Determine the (X, Y) coordinate at the center of the cell enclosing the given text.  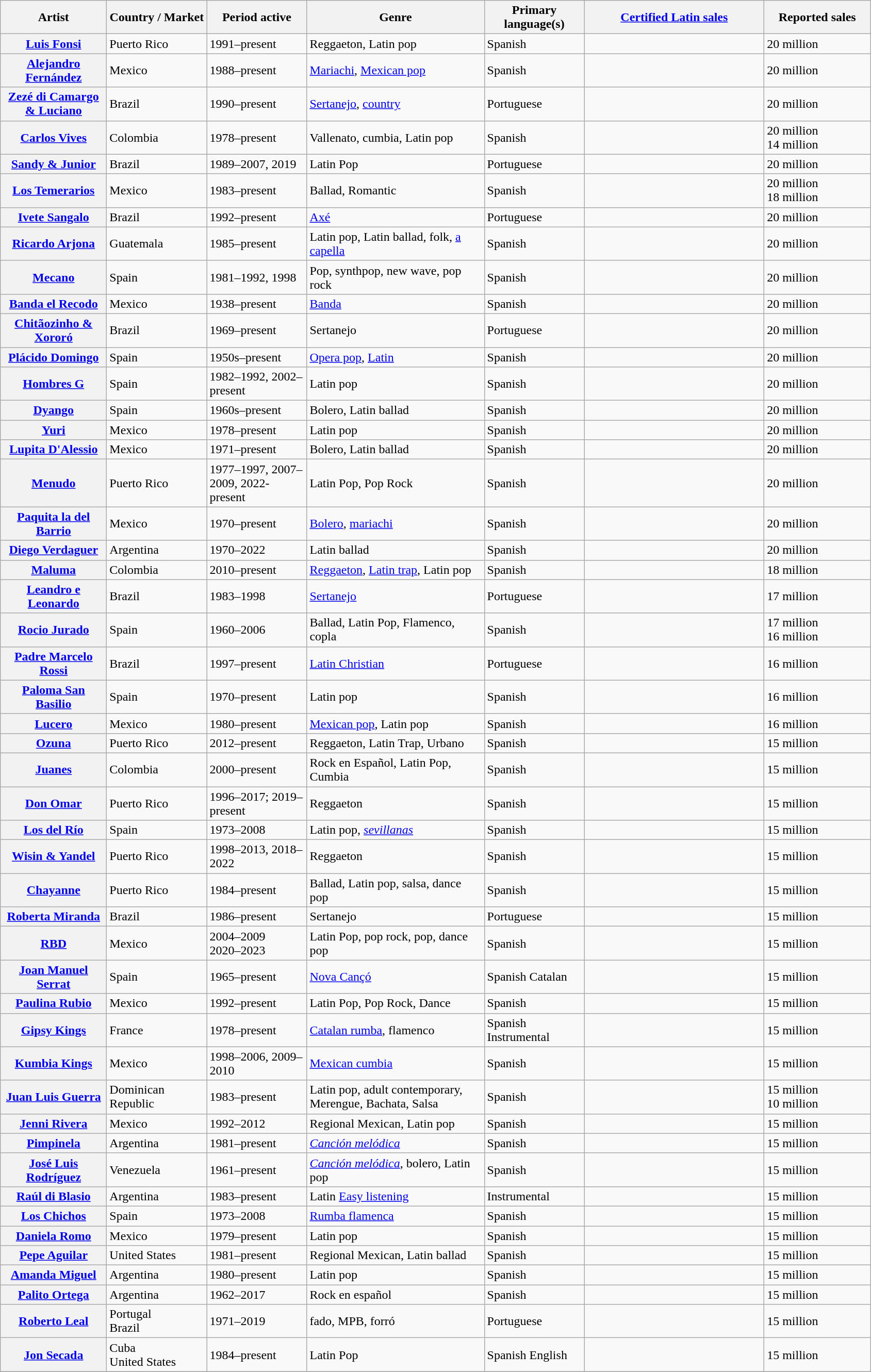
Don Omar (54, 803)
Daniela Romo (54, 1236)
Mecano (54, 277)
1962–2017 (257, 1295)
1986–present (257, 917)
20 million14 million (817, 137)
Lucero (54, 723)
2010–present (257, 570)
1971–2019 (257, 1321)
Reggaeton, Latin Trap, Urbano (396, 743)
1997–present (257, 663)
Ivete Sangalo (54, 217)
Regional Mexican, Latin ballad (396, 1255)
Paulina Rubio (54, 1003)
Paloma San Basilio (54, 697)
1989–2007, 2019 (257, 164)
Paquita la del Barrio (54, 524)
Joan Manuel Serrat (54, 977)
Pimpinela (54, 1143)
Instrumental (534, 1196)
Ricardo Arjona (54, 243)
Artist (54, 18)
Catalan rumba, flamenco (396, 1030)
1961–present (257, 1169)
1991–present (257, 44)
Guatemala (157, 243)
Maluma (54, 570)
1998–2013, 2018–2022 (257, 857)
Rumba flamenca (396, 1216)
CubaUnited States (157, 1355)
2012–present (257, 743)
Venezuela (157, 1169)
Latin pop, sevillanas (396, 830)
Dyango (54, 410)
Latin Pop, pop rock, pop, dance pop (396, 944)
1981–1992, 1998 (257, 277)
1979–present (257, 1236)
Pop, synthpop, new wave, pop rock (396, 277)
Certified Latin sales (675, 18)
Regional Mexican, Latin pop (396, 1123)
Spanish English (534, 1355)
Spanish Catalan (534, 977)
Sandy & Junior (54, 164)
Carlos Vives (54, 137)
Lupita D'Alessio (54, 450)
Roberta Miranda (54, 917)
Mexican cumbia (396, 1063)
Alejandro Fernández (54, 70)
Reported sales (817, 18)
Plácido Domingo (54, 357)
1985–present (257, 243)
Dominican Republic (157, 1097)
Los del Río (54, 830)
1969–present (257, 330)
Latin Easy listening (396, 1196)
Banda el Recodo (54, 304)
Amanda Miguel (54, 1275)
1965–present (257, 977)
18 million (817, 570)
Canción melódica, bolero, Latin pop (396, 1169)
1998–2006, 2009–2010 (257, 1063)
Menudo (54, 483)
1988–present (257, 70)
Country / Market (157, 18)
Primary language(s) (534, 18)
Canción melódica (396, 1143)
Bolero, mariachi (396, 524)
Spanish Instrumental (534, 1030)
Zezé di Camargo & Luciano (54, 104)
RBD (54, 944)
France (157, 1030)
Padre Marcelo Rossi (54, 663)
Opera pop, Latin (396, 357)
20 million18 million (817, 191)
1960s–present (257, 410)
Genre (396, 18)
Yuri (54, 430)
1950s–present (257, 357)
1983–1998 (257, 596)
Jenni Rivera (54, 1123)
Mexican pop, Latin pop (396, 723)
Rocio Jurado (54, 630)
Latin Pop, Pop Rock, Dance (396, 1003)
17 million (817, 596)
Ballad, Latin pop, salsa, dance pop (396, 890)
Rock en Español, Latin Pop, Cumbia (396, 769)
Reggaeton, Latin pop (396, 44)
Chayanne (54, 890)
Jon Secada (54, 1355)
Ballad, Romantic (396, 191)
2004–20092020–2023 (257, 944)
Latin ballad (396, 550)
Rock en español (396, 1295)
United States (157, 1255)
Banda (396, 304)
Gipsy Kings (54, 1030)
Raúl di Blasio (54, 1196)
17 million16 million (817, 630)
1996–2017; 2019–present (257, 803)
Nova Cançó (396, 977)
15 million10 million (817, 1097)
1971–present (257, 450)
Diego Verdaguer (54, 550)
Reggaeton, Latin trap, Latin pop (396, 570)
Vallenato, cumbia, Latin pop (396, 137)
1938–present (257, 304)
Wisin & Yandel (54, 857)
1982–1992, 2002–present (257, 384)
José Luis Rodríguez (54, 1169)
Roberto Leal (54, 1321)
Ballad, Latin Pop, Flamenco, copla (396, 630)
Leandro e Leonardo (54, 596)
fado, MPB, forró (396, 1321)
1977–1997, 2007–2009, 2022-present (257, 483)
Latin Pop, Pop Rock (396, 483)
Hombres G (54, 384)
Los Chichos (54, 1216)
Juanes (54, 769)
Period active (257, 18)
Ozuna (54, 743)
Kumbia Kings (54, 1063)
1970–2022 (257, 550)
Chitãozinho & Xororó (54, 330)
Axé (396, 217)
Juan Luis Guerra (54, 1097)
1992–2012 (257, 1123)
Latin pop, Latin ballad, folk, a capella (396, 243)
Luis Fonsi (54, 44)
Mariachi, Mexican pop (396, 70)
PortugalBrazil (157, 1321)
1990–present (257, 104)
Palito Ortega (54, 1295)
Pepe Aguilar (54, 1255)
Latin Christian (396, 663)
2000–present (257, 769)
1960–2006 (257, 630)
Sertanejo, country (396, 104)
Latin pop, adult contemporary, Merengue, Bachata, Salsa (396, 1097)
Los Temerarios (54, 191)
